Locate the cell with the specified text and output its [X, Y] center coordinate. 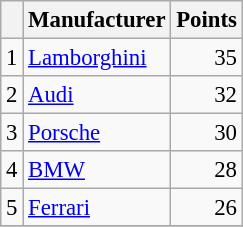
Lamborghini [97, 58]
2 [12, 95]
Manufacturer [97, 20]
32 [206, 95]
Audi [97, 95]
Points [206, 20]
26 [206, 208]
3 [12, 133]
Ferrari [97, 208]
28 [206, 170]
BMW [97, 170]
35 [206, 58]
30 [206, 133]
1 [12, 58]
Porsche [97, 133]
5 [12, 208]
4 [12, 170]
